Return the [x, y] coordinate for the center point of the cell that contains the specified text.  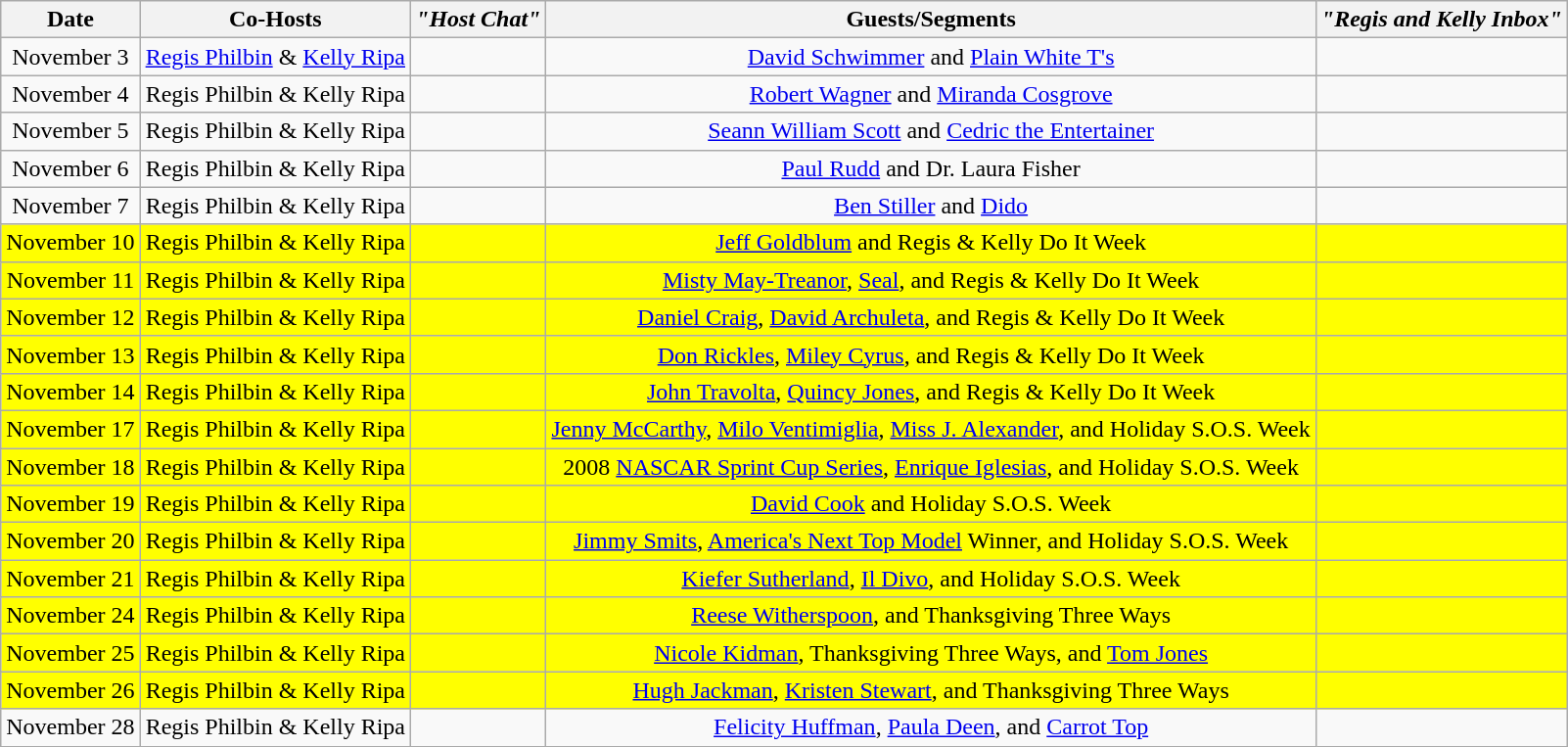
"Host Chat" [479, 20]
Misty May-Treanor, Seal, and Regis & Kelly Do It Week [931, 280]
"Regis and Kelly Inbox" [1441, 20]
November 4 [70, 94]
November 25 [70, 653]
Jimmy Smits, America's Next Top Model Winner, and Holiday S.O.S. Week [931, 541]
Guests/Segments [931, 20]
Co-Hosts [275, 20]
John Travolta, Quincy Jones, and Regis & Kelly Do It Week [931, 392]
Felicity Huffman, Paula Deen, and Carrot Top [931, 727]
Robert Wagner and Miranda Cosgrove [931, 94]
November 20 [70, 541]
November 28 [70, 727]
Daniel Craig, David Archuleta, and Regis & Kelly Do It Week [931, 317]
Nicole Kidman, Thanksgiving Three Ways, and Tom Jones [931, 653]
Seann William Scott and Cedric the Entertainer [931, 131]
Jeff Goldblum and Regis & Kelly Do It Week [931, 243]
November 6 [70, 168]
Ben Stiller and Dido [931, 206]
Date [70, 20]
November 18 [70, 467]
David Cook and Holiday S.O.S. Week [931, 504]
Kiefer Sutherland, Il Divo, and Holiday S.O.S. Week [931, 579]
November 12 [70, 317]
November 5 [70, 131]
November 17 [70, 429]
November 11 [70, 280]
November 21 [70, 579]
November 19 [70, 504]
November 10 [70, 243]
November 24 [70, 616]
November 3 [70, 57]
2008 NASCAR Sprint Cup Series, Enrique Iglesias, and Holiday S.O.S. Week [931, 467]
November 7 [70, 206]
November 26 [70, 690]
November 14 [70, 392]
Jenny McCarthy, Milo Ventimiglia, Miss J. Alexander, and Holiday S.O.S. Week [931, 429]
Reese Witherspoon, and Thanksgiving Three Ways [931, 616]
David Schwimmer and Plain White T's [931, 57]
November 13 [70, 354]
Hugh Jackman, Kristen Stewart, and Thanksgiving Three Ways [931, 690]
Don Rickles, Miley Cyrus, and Regis & Kelly Do It Week [931, 354]
Paul Rudd and Dr. Laura Fisher [931, 168]
